Pinpoint the cell where the given text exists, returning its (x, y) midpoint coordinate. 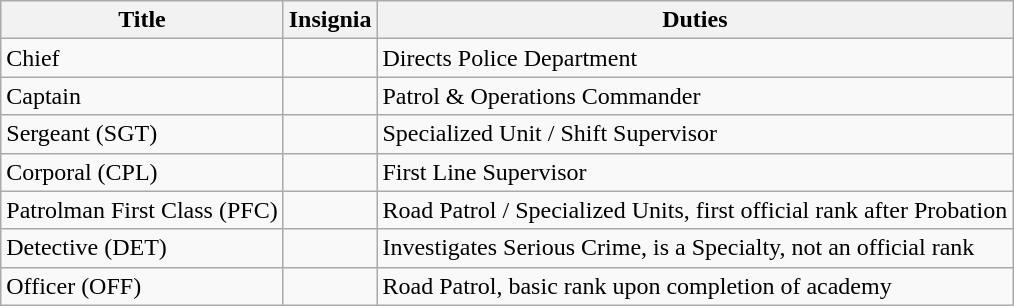
First Line Supervisor (695, 172)
Detective (DET) (142, 248)
Sergeant (SGT) (142, 134)
Duties (695, 20)
Chief (142, 58)
Officer (OFF) (142, 286)
Patrolman First Class (PFC) (142, 210)
Investigates Serious Crime, is a Specialty, not an official rank (695, 248)
Road Patrol / Specialized Units, first official rank after Probation (695, 210)
Title (142, 20)
Corporal (CPL) (142, 172)
Directs Police Department (695, 58)
Specialized Unit / Shift Supervisor (695, 134)
Captain (142, 96)
Insignia (330, 20)
Patrol & Operations Commander (695, 96)
Road Patrol, basic rank upon completion of academy (695, 286)
